Detect which cell encompasses the target text, then output its (x, y) center coordinate. 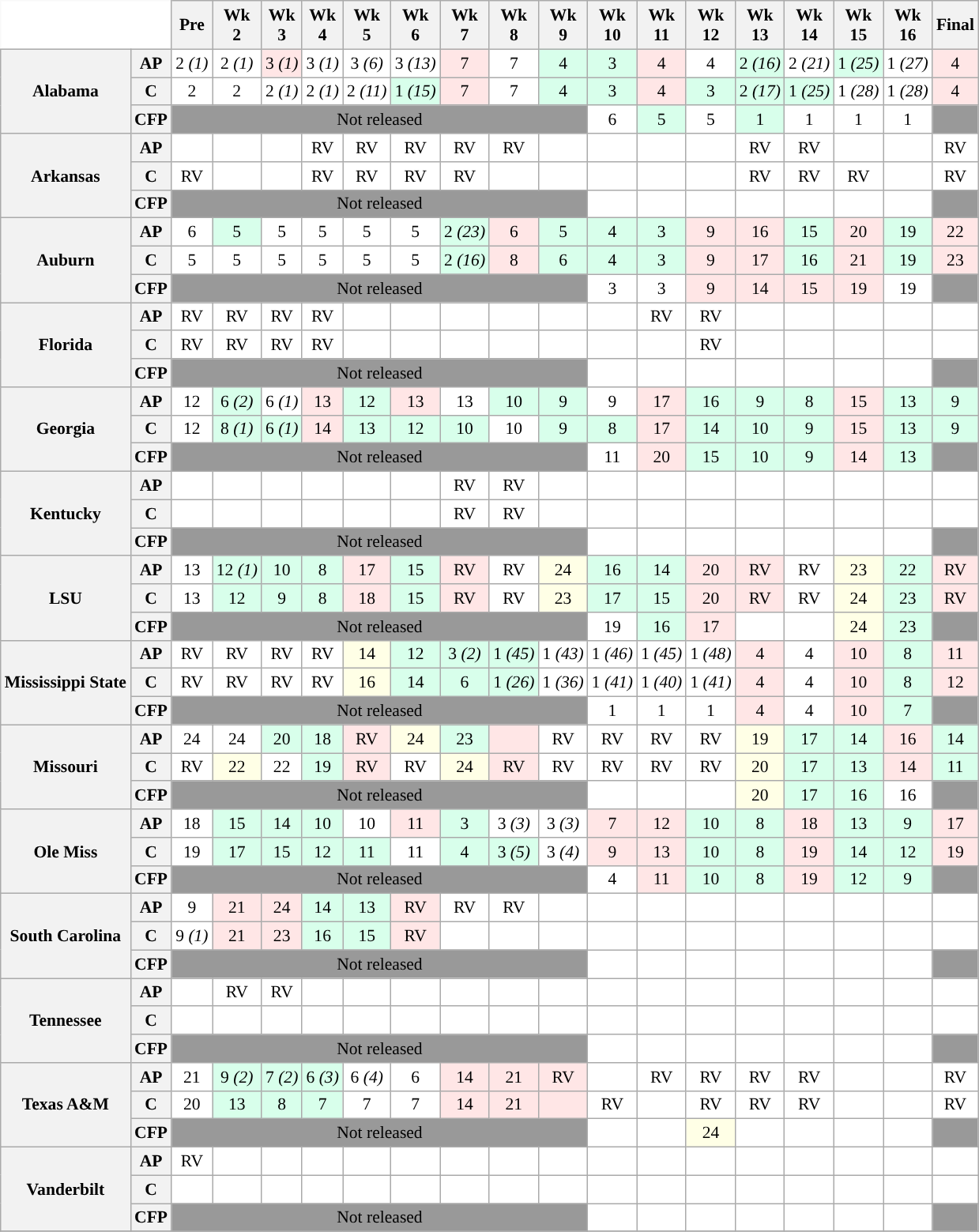
3 (6) (367, 63)
South Carolina (66, 936)
Wk13 (760, 25)
Wk7 (465, 25)
3 (5) (514, 852)
LSU (66, 599)
Wk5 (367, 25)
Florida (66, 345)
8 (1) (237, 429)
Ole Miss (66, 852)
Kentucky (66, 514)
3 (13) (416, 63)
2 (23) (465, 232)
Auburn (66, 261)
Wk3 (281, 25)
Arkansas (66, 175)
6 (2) (237, 401)
Wk8 (514, 25)
Wk12 (710, 25)
1 (40) (661, 683)
3 (4) (563, 852)
Georgia (66, 430)
Vanderbilt (66, 1190)
2 (11) (367, 92)
7 (2) (281, 1077)
Wk6 (416, 25)
Wk9 (563, 25)
Tennessee (66, 1021)
Missouri (66, 767)
Pre (191, 25)
1 (46) (612, 654)
1 (36) (563, 683)
Alabama (66, 92)
6 (3) (322, 1077)
9 (1) (191, 936)
Wk15 (858, 25)
Wk2 (237, 25)
1 (48) (710, 654)
Mississippi State (66, 683)
1 (27) (908, 63)
9 (2) (237, 1077)
Wk10 (612, 25)
12 (1) (237, 571)
1 (15) (416, 92)
2 (17) (760, 92)
Wk14 (809, 25)
3 (2) (465, 654)
Wk 16 (908, 25)
Wk4 (322, 25)
1 (26) (514, 683)
Texas A&M (66, 1105)
6 (4) (367, 1077)
2 (21) (809, 63)
Wk11 (661, 25)
1 (43) (563, 654)
Final (955, 25)
